Pinpoint the cell where the given text exists, returning its [X, Y] midpoint coordinate. 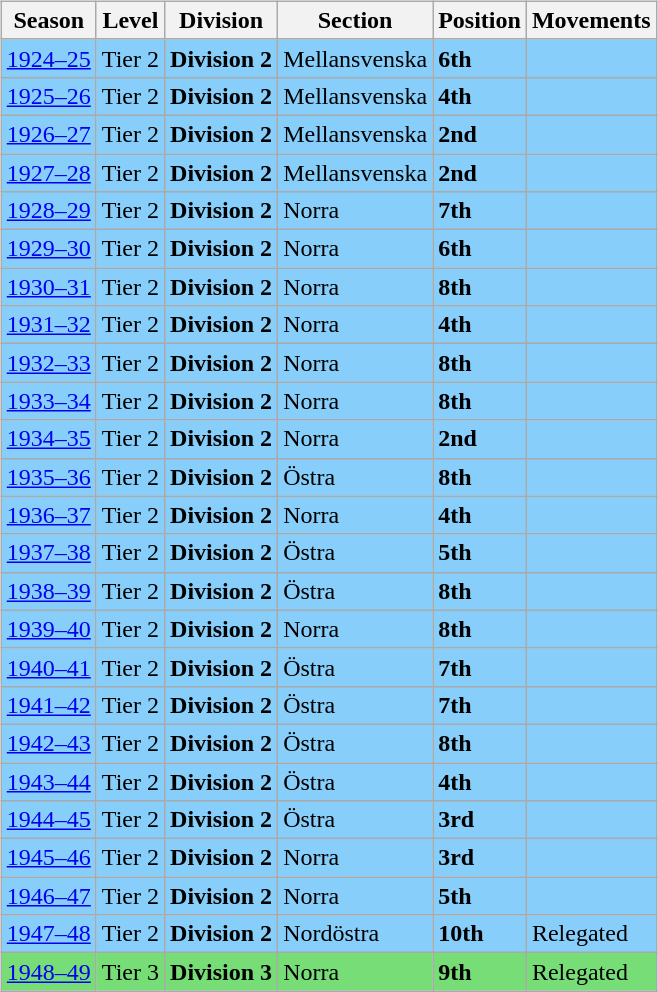
1944–45 [48, 820]
1947–48 [48, 934]
1934–35 [48, 439]
1931–32 [48, 325]
1935–36 [48, 477]
1924–25 [48, 58]
1942–43 [48, 743]
1932–33 [48, 363]
1928–29 [48, 211]
1940–41 [48, 667]
1936–37 [48, 515]
1933–34 [48, 401]
1926–27 [48, 134]
Position [480, 20]
1948–49 [48, 972]
9th [480, 972]
10th [480, 934]
Level [130, 20]
1943–44 [48, 781]
Movements [591, 20]
1930–31 [48, 287]
1937–38 [48, 553]
Tier 3 [130, 972]
1927–28 [48, 173]
1929–30 [48, 249]
1925–26 [48, 96]
1938–39 [48, 591]
1939–40 [48, 629]
Division 3 [222, 972]
1941–42 [48, 705]
Section [356, 20]
1945–46 [48, 858]
1946–47 [48, 896]
Season [48, 20]
Division [222, 20]
Nordöstra [356, 934]
